Capture the cell that displays the provided text and extract its (X, Y) central coordinate. 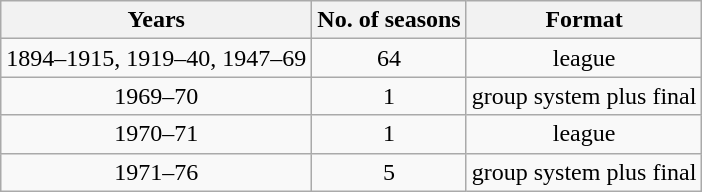
Format (584, 20)
64 (389, 58)
Years (156, 20)
1969–70 (156, 96)
5 (389, 172)
1970–71 (156, 134)
No. of seasons (389, 20)
1971–76 (156, 172)
1894–1915, 1919–40, 1947–69 (156, 58)
